Return (x, y) of the center of cell containing provided text 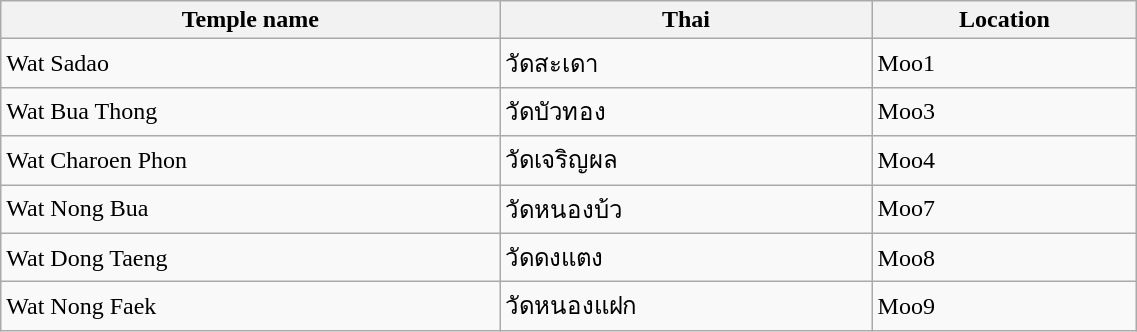
Moo3 (1004, 112)
Thai (686, 20)
Moo1 (1004, 64)
วัดบัวทอง (686, 112)
Wat Dong Taeng (250, 258)
Wat Bua Thong (250, 112)
วัดสะเดา (686, 64)
Wat Sadao (250, 64)
วัดหนองแฝก (686, 306)
วัดหนองบ้ว (686, 208)
Wat Charoen Phon (250, 160)
Temple name (250, 20)
Moo7 (1004, 208)
Moo8 (1004, 258)
Location (1004, 20)
วัดเจริญผล (686, 160)
Moo4 (1004, 160)
Wat Nong Faek (250, 306)
Moo9 (1004, 306)
วัดดงแตง (686, 258)
Wat Nong Bua (250, 208)
